Search for the cell housing the specified text and yield its (x, y) center coordinate. 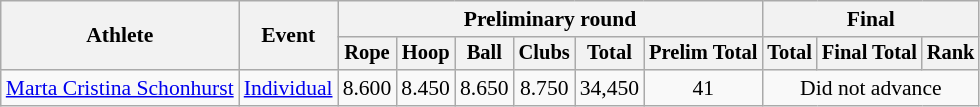
Rope (368, 54)
8.450 (426, 88)
8.750 (544, 88)
8.650 (484, 88)
Preliminary round (550, 19)
Clubs (544, 54)
Did not advance (870, 88)
Prelim Total (703, 54)
8.600 (368, 88)
Marta Cristina Schonhurst (120, 88)
Athlete (120, 36)
Hoop (426, 54)
Event (288, 36)
Ball (484, 54)
Final Total (870, 54)
41 (703, 88)
34,450 (610, 88)
Rank (951, 54)
Final (870, 19)
Individual (288, 88)
